Provide the [x, y] coordinate of the cell's center where the given text is located.  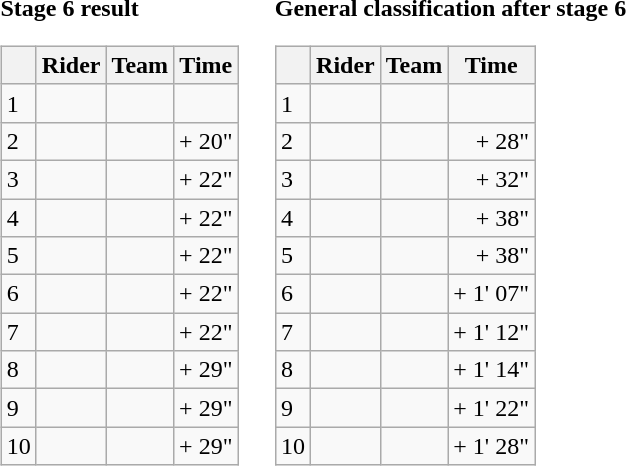
+ 1' 22" [492, 408]
+ 1' 07" [492, 294]
+ 1' 14" [492, 370]
+ 20" [206, 141]
+ 1' 12" [492, 332]
+ 28" [492, 141]
+ 32" [492, 179]
+ 1' 28" [492, 446]
